Provide the (x, y) coordinate of the cell's center where the given text is located.  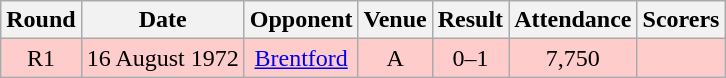
Scorers (681, 20)
Attendance (573, 20)
A (395, 58)
Brentford (301, 58)
0–1 (470, 58)
Venue (395, 20)
7,750 (573, 58)
R1 (41, 58)
Opponent (301, 20)
Result (470, 20)
Date (162, 20)
16 August 1972 (162, 58)
Round (41, 20)
